Extract the (x, y) coordinate from the center of the cell holding the provided text.  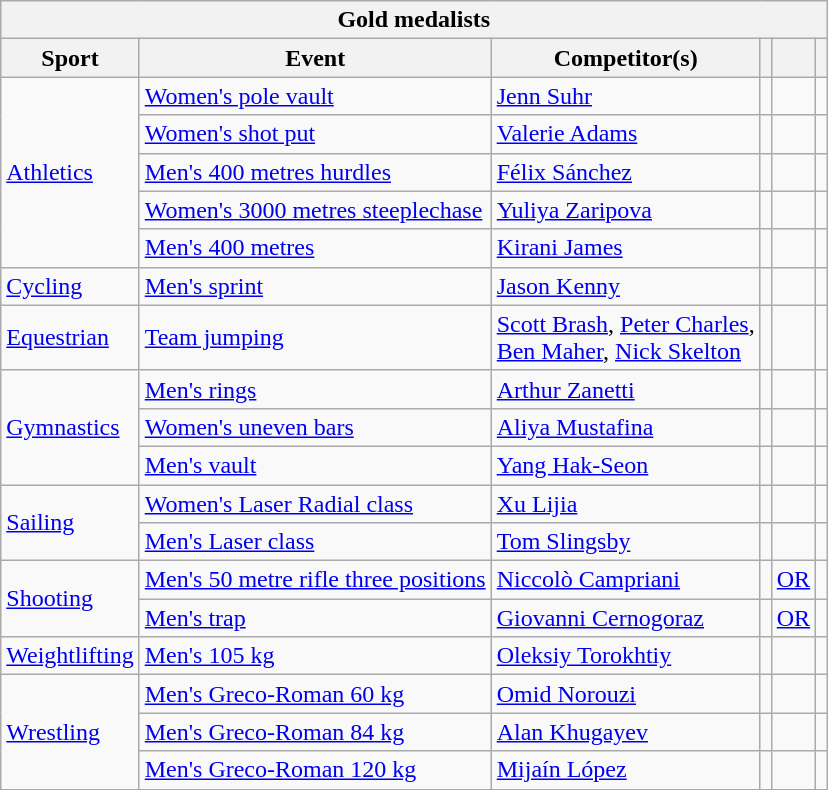
Men's rings (315, 389)
Jason Kenny (626, 286)
Giovanni Cernogoraz (626, 618)
Xu Lijia (626, 503)
Scott Brash, Peter Charles,Ben Maher, Nick Skelton (626, 338)
Yang Hak-Seon (626, 465)
Women's pole vault (315, 96)
Equestrian (70, 338)
Wrestling (70, 732)
Sport (70, 58)
Arthur Zanetti (626, 389)
Men's 50 metre rifle three positions (315, 580)
Men's 400 metres hurdles (315, 172)
Kirani James (626, 248)
Men's 400 metres (315, 248)
Oleksiy Torokhtiy (626, 656)
Men's Greco-Roman 60 kg (315, 694)
Men's Greco-Roman 120 kg (315, 770)
Cycling (70, 286)
Alan Khugayev (626, 732)
Event (315, 58)
Men's Laser class (315, 542)
Jenn Suhr (626, 96)
Competitor(s) (626, 58)
Women's 3000 metres steeplechase (315, 210)
Shooting (70, 599)
Men's Greco-Roman 84 kg (315, 732)
Tom Slingsby (626, 542)
Mijaín López (626, 770)
Women's shot put (315, 134)
Sailing (70, 522)
Aliya Mustafina (626, 427)
Men's 105 kg (315, 656)
Men's sprint (315, 286)
Team jumping (315, 338)
Niccolò Campriani (626, 580)
Women's Laser Radial class (315, 503)
Valerie Adams (626, 134)
Félix Sánchez (626, 172)
Women's uneven bars (315, 427)
Men's vault (315, 465)
Men's trap (315, 618)
Gymnastics (70, 427)
Athletics (70, 172)
Omid Norouzi (626, 694)
Weightlifting (70, 656)
Yuliya Zaripova (626, 210)
Gold medalists (414, 20)
